Find where the given text appears and provide that cell's center as [x, y] coordinate. 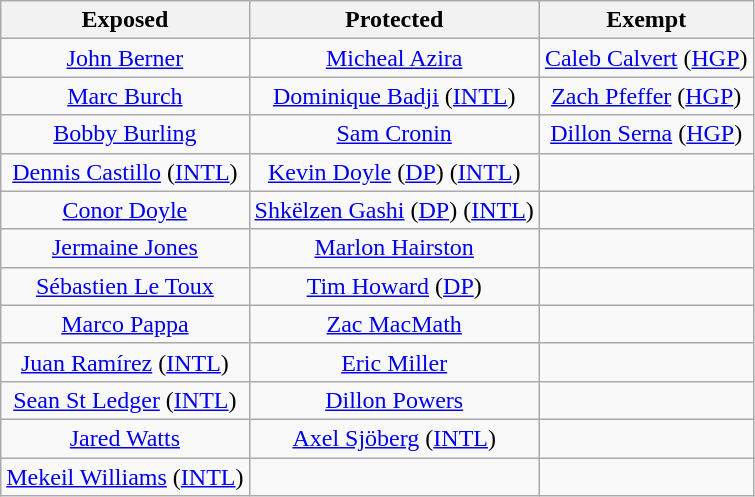
Dominique Badji (INTL) [394, 96]
Sam Cronin [394, 134]
Dennis Castillo (INTL) [125, 172]
Micheal Azira [394, 58]
Marlon Hairston [394, 248]
Axel Sjöberg (INTL) [394, 438]
Marco Pappa [125, 324]
Exempt [646, 20]
Protected [394, 20]
Juan Ramírez (INTL) [125, 362]
Mekeil Williams (INTL) [125, 477]
Zach Pfeffer (HGP) [646, 96]
Conor Doyle [125, 210]
Eric Miller [394, 362]
Dillon Serna (HGP) [646, 134]
Marc Burch [125, 96]
Jared Watts [125, 438]
Shkëlzen Gashi (DP) (INTL) [394, 210]
Bobby Burling [125, 134]
Sean St Ledger (INTL) [125, 400]
Exposed [125, 20]
Jermaine Jones [125, 248]
Kevin Doyle (DP) (INTL) [394, 172]
Caleb Calvert (HGP) [646, 58]
Zac MacMath [394, 324]
Sébastien Le Toux [125, 286]
Tim Howard (DP) [394, 286]
Dillon Powers [394, 400]
John Berner [125, 58]
